Return the (x, y) coordinate for the center point of the cell that contains the specified text.  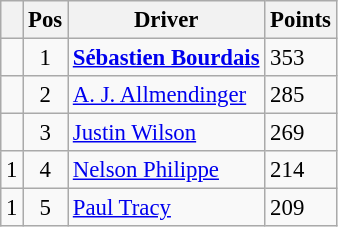
Justin Wilson (166, 133)
285 (300, 95)
5 (46, 208)
209 (300, 208)
2 (46, 95)
269 (300, 133)
Points (300, 20)
Paul Tracy (166, 208)
Driver (166, 20)
A. J. Allmendinger (166, 95)
Pos (46, 20)
353 (300, 58)
3 (46, 133)
Nelson Philippe (166, 170)
4 (46, 170)
214 (300, 170)
Sébastien Bourdais (166, 58)
